Return (x, y) of the center of cell containing provided text 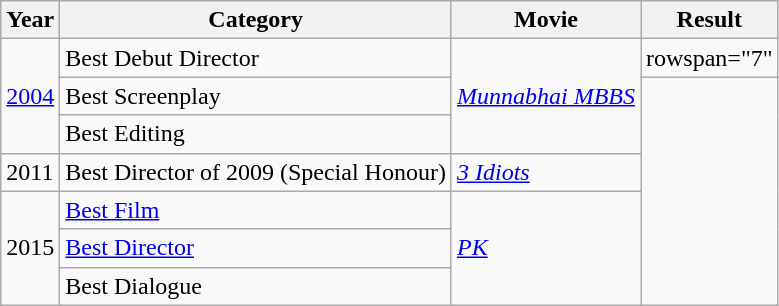
rowspan="7" (709, 58)
Best Director of 2009 (Special Honour) (256, 172)
Best Director (256, 248)
Munnabhai MBBS (546, 96)
Best Debut Director (256, 58)
2011 (30, 172)
3 Idiots (546, 172)
Best Screenplay (256, 96)
Year (30, 20)
2015 (30, 248)
PK (546, 248)
Category (256, 20)
Result (709, 20)
Best Editing (256, 134)
Best Dialogue (256, 286)
2004 (30, 96)
Movie (546, 20)
Best Film (256, 210)
